Return the [X, Y] coordinate for the center point of the cell that contains the specified text.  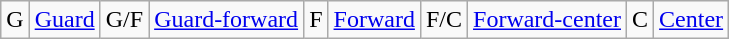
Guard-forward [226, 20]
Forward-center [548, 20]
F [316, 20]
G [15, 20]
G/F [124, 20]
Forward [374, 20]
F/C [444, 20]
Guard [64, 20]
Center [692, 20]
C [640, 20]
